Pinpoint the cell where the given text exists, returning its (x, y) midpoint coordinate. 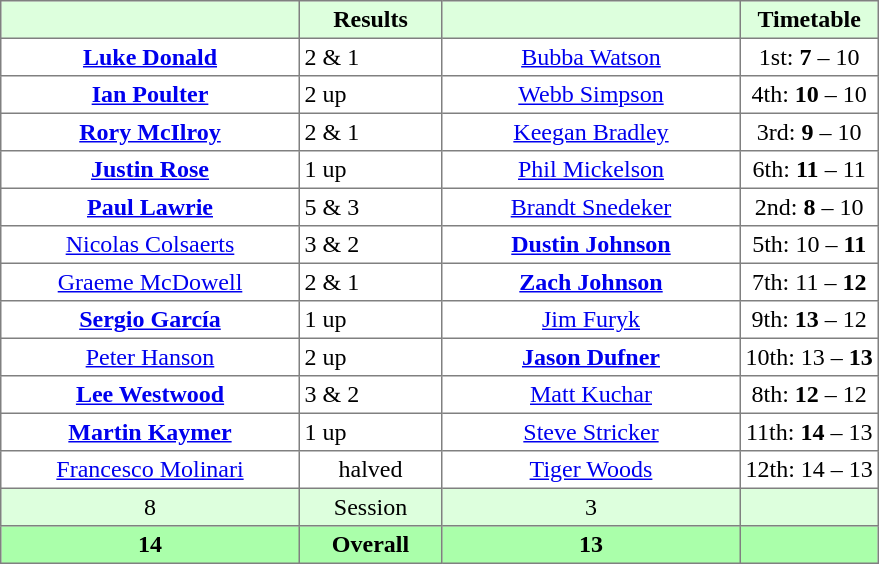
Phil Mickelson (591, 170)
9th: 13 – 12 (809, 320)
Results (370, 20)
Rory McIlroy (150, 132)
12th: 14 – 13 (809, 470)
1st: 7 – 10 (809, 57)
5 & 3 (370, 207)
Keegan Bradley (591, 132)
Justin Rose (150, 170)
8 (150, 507)
Tiger Woods (591, 470)
Jason Dufner (591, 357)
Lee Westwood (150, 395)
10th: 13 – 13 (809, 357)
Nicolas Colsaerts (150, 245)
2nd: 8 – 10 (809, 207)
Brandt Snedeker (591, 207)
6th: 11 – 11 (809, 170)
Timetable (809, 20)
13 (591, 545)
Paul Lawrie (150, 207)
Steve Stricker (591, 432)
Martin Kaymer (150, 432)
halved (370, 470)
Graeme McDowell (150, 282)
Ian Poulter (150, 95)
Matt Kuchar (591, 395)
Overall (370, 545)
8th: 12 – 12 (809, 395)
3 (591, 507)
Francesco Molinari (150, 470)
14 (150, 545)
4th: 10 – 10 (809, 95)
Luke Donald (150, 57)
Peter Hanson (150, 357)
Session (370, 507)
Jim Furyk (591, 320)
Zach Johnson (591, 282)
Dustin Johnson (591, 245)
5th: 10 – 11 (809, 245)
7th: 11 – 12 (809, 282)
Bubba Watson (591, 57)
11th: 14 – 13 (809, 432)
Webb Simpson (591, 95)
Sergio García (150, 320)
3rd: 9 – 10 (809, 132)
